Find where the given text appears and provide that cell's center as [x, y] coordinate. 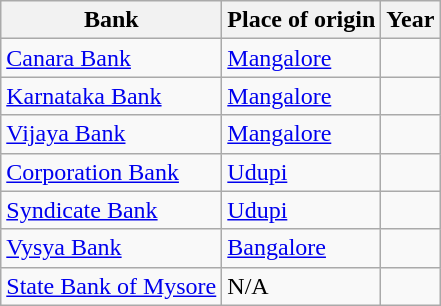
State Bank of Mysore [112, 286]
Canara Bank [112, 58]
Vysya Bank [112, 248]
Syndicate Bank [112, 210]
Bangalore [302, 248]
Vijaya Bank [112, 134]
Year [410, 20]
Karnataka Bank [112, 96]
Corporation Bank [112, 172]
Place of origin [302, 20]
Bank [112, 20]
N/A [302, 286]
